Return [X, Y] of the center of cell containing provided text 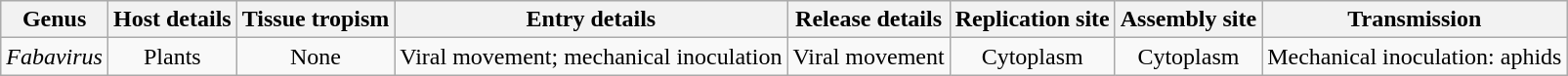
None [316, 57]
Host details [172, 19]
Viral movement; mechanical inoculation [591, 57]
Replication site [1032, 19]
Fabavirus [55, 57]
Mechanical inoculation: aphids [1415, 57]
Assembly site [1188, 19]
Tissue tropism [316, 19]
Transmission [1415, 19]
Viral movement [869, 57]
Genus [55, 19]
Entry details [591, 19]
Release details [869, 19]
Plants [172, 57]
